Output the (x, y) coordinate of the center of the cell containing the given text.  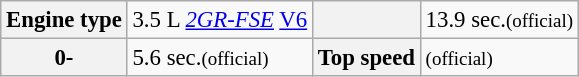
(official) (499, 58)
3.5 L 2GR-FSE V6 (220, 20)
5.6 sec.(official) (220, 58)
Engine type (64, 20)
0- (64, 58)
13.9 sec.(official) (499, 20)
Top speed (366, 58)
